Extract the (x, y) coordinate from the center of the cell holding the provided text.  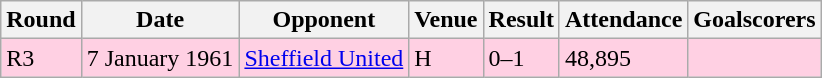
Goalscorers (754, 20)
Attendance (623, 20)
Round (41, 20)
Sheffield United (324, 58)
R3 (41, 58)
7 January 1961 (160, 58)
48,895 (623, 58)
Result (521, 20)
0–1 (521, 58)
H (446, 58)
Date (160, 20)
Venue (446, 20)
Opponent (324, 20)
